Determine the [x, y] coordinate at the center of the cell enclosing the given text.  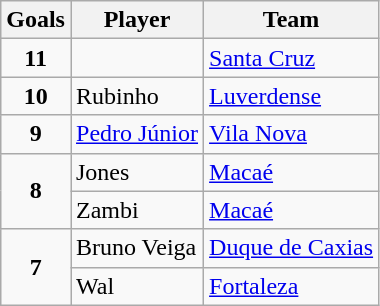
Zambi [136, 210]
Duque de Caxias [292, 248]
10 [36, 96]
Jones [136, 172]
Team [292, 20]
Goals [36, 20]
Rubinho [136, 96]
7 [36, 267]
11 [36, 58]
9 [36, 134]
Fortaleza [292, 286]
8 [36, 191]
Wal [136, 286]
Player [136, 20]
Bruno Veiga [136, 248]
Luverdense [292, 96]
Vila Nova [292, 134]
Pedro Júnior [136, 134]
Santa Cruz [292, 58]
